Identify which cell holds the provided text, then report its (X, Y) central coordinate. 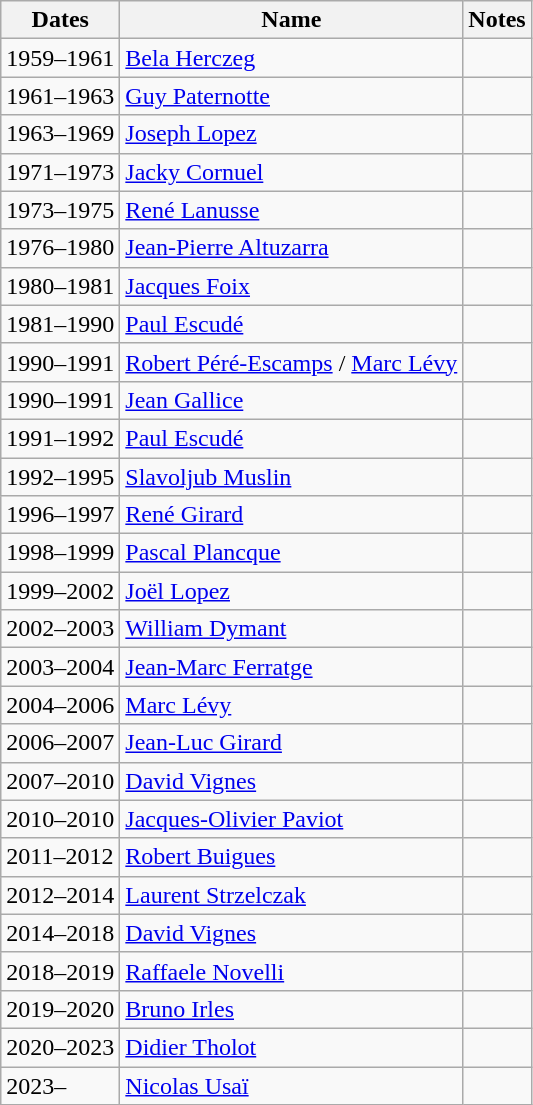
1996–1997 (60, 515)
1963–1969 (60, 134)
Jean-Marc Ferratge (292, 667)
2014–2018 (60, 933)
2019–2020 (60, 1009)
Bruno Irles (292, 1009)
Jacky Cornuel (292, 172)
Laurent Strzelczak (292, 895)
1991–1992 (60, 438)
Bela Herczeg (292, 58)
1973–1975 (60, 210)
Slavoljub Muslin (292, 477)
Pascal Plancque (292, 553)
Nicolas Usaï (292, 1085)
1998–1999 (60, 553)
René Lanusse (292, 210)
Jean-Luc Girard (292, 743)
René Girard (292, 515)
2002–2003 (60, 629)
William Dymant (292, 629)
2012–2014 (60, 895)
Guy Paternotte (292, 96)
Robert Péré-Escamps / Marc Lévy (292, 362)
2004–2006 (60, 705)
Jean-Pierre Altuzarra (292, 248)
Didier Tholot (292, 1047)
1959–1961 (60, 58)
2006–2007 (60, 743)
2020–2023 (60, 1047)
Jacques-Olivier Paviot (292, 819)
2023– (60, 1085)
1981–1990 (60, 324)
1999–2002 (60, 591)
1992–1995 (60, 477)
2010–2010 (60, 819)
Robert Buigues (292, 857)
1976–1980 (60, 248)
Dates (60, 20)
2003–2004 (60, 667)
2018–2019 (60, 971)
Name (292, 20)
Marc Lévy (292, 705)
Joël Lopez (292, 591)
Joseph Lopez (292, 134)
Jacques Foix (292, 286)
Raffaele Novelli (292, 971)
1961–1963 (60, 96)
1980–1981 (60, 286)
Notes (497, 20)
Jean Gallice (292, 400)
1971–1973 (60, 172)
2011–2012 (60, 857)
2007–2010 (60, 781)
